From the cell containing the given text, extract its center point as [X, Y] coordinate. 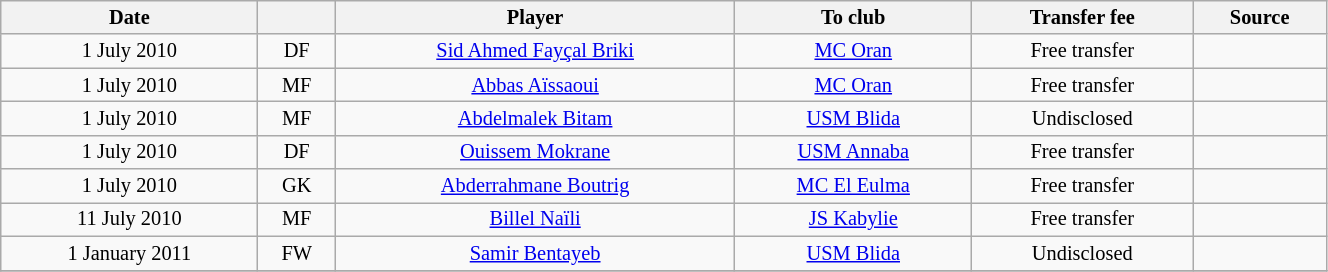
Abderrahmane Boutrig [534, 186]
Transfer fee [1082, 17]
Abdelmalek Bitam [534, 118]
Billel Naïli [534, 219]
FW [297, 253]
Source [1260, 17]
MC El Eulma [854, 186]
Sid Ahmed Fayçal Briki [534, 51]
GK [297, 186]
Abbas Aïssaoui [534, 85]
To club [854, 17]
Player [534, 17]
Date [130, 17]
USM Annaba [854, 152]
Ouissem Mokrane [534, 152]
11 July 2010 [130, 219]
JS Kabylie [854, 219]
1 January 2011 [130, 253]
Samir Bentayeb [534, 253]
